Search for the cell housing the specified text and yield its (X, Y) center coordinate. 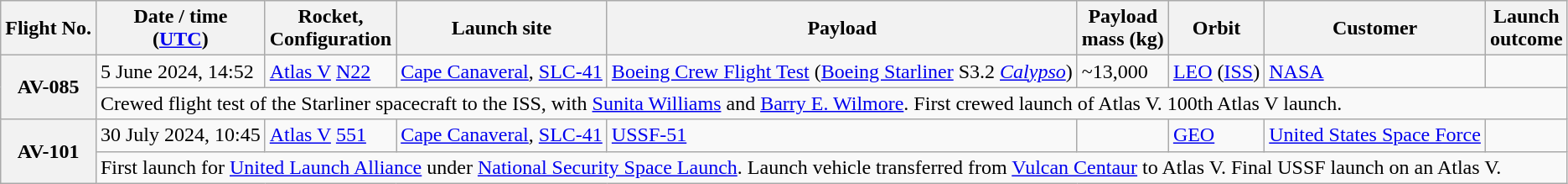
Payloadmass (kg) (1123, 29)
5 June 2024, 14:52 (180, 71)
LEO (ISS) (1216, 71)
AV-101 (49, 151)
~13,000 (1123, 71)
United States Space Force (1375, 135)
Flight No. (49, 29)
Atlas V 551 (330, 135)
Rocket,Configuration (330, 29)
Customer (1375, 29)
NASA (1375, 71)
30 July 2024, 10:45 (180, 135)
USSF-51 (841, 135)
Launch site (502, 29)
Launchoutcome (1526, 29)
Boeing Crew Flight Test (Boeing Starliner S3.2 Calypso) (841, 71)
Atlas V N22 (330, 71)
Date / time(UTC) (180, 29)
AV-085 (49, 87)
Payload (841, 29)
Orbit (1216, 29)
GEO (1216, 135)
